Extract the (X, Y) coordinate from the center of the cell holding the provided text.  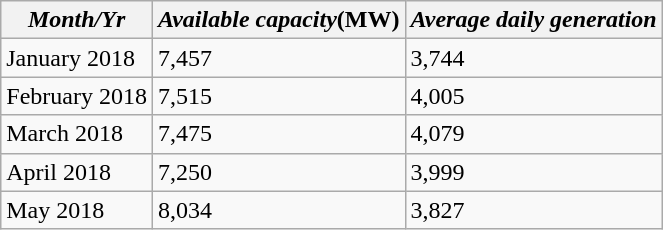
3,999 (534, 172)
7,457 (278, 58)
8,034 (278, 210)
March 2018 (77, 134)
3,827 (534, 210)
Average daily generation (534, 20)
January 2018 (77, 58)
7,475 (278, 134)
7,515 (278, 96)
4,079 (534, 134)
February 2018 (77, 96)
April 2018 (77, 172)
3,744 (534, 58)
Month/Yr (77, 20)
Available capacity(MW) (278, 20)
7,250 (278, 172)
May 2018 (77, 210)
4,005 (534, 96)
